Capture the cell that displays the provided text and extract its (X, Y) central coordinate. 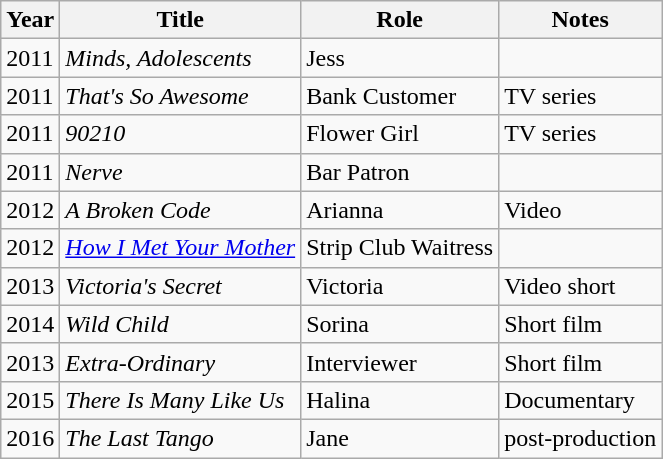
Video short (580, 286)
Sorina (400, 324)
That's So Awesome (180, 96)
Role (400, 20)
Flower Girl (400, 134)
Nerve (180, 172)
The Last Tango (180, 438)
2016 (30, 438)
2014 (30, 324)
Jane (400, 438)
90210 (180, 134)
Minds, Adolescents (180, 58)
Bank Customer (400, 96)
A Broken Code (180, 210)
Bar Patron (400, 172)
Title (180, 20)
Strip Club Waitress (400, 248)
Wild Child (180, 324)
Year (30, 20)
post-production (580, 438)
How I Met Your Mother (180, 248)
Victoria's Secret (180, 286)
Interviewer (400, 362)
Arianna (400, 210)
Notes (580, 20)
There Is Many Like Us (180, 400)
Victoria (400, 286)
Halina (400, 400)
Documentary (580, 400)
2015 (30, 400)
Extra-Ordinary (180, 362)
Jess (400, 58)
Video (580, 210)
